For the text-containing cell, return its midpoint in (x, y) coordinate format. 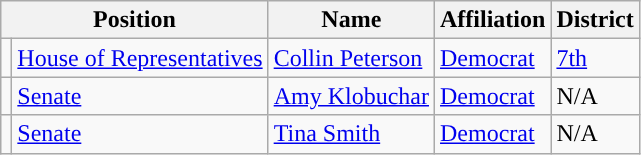
Collin Peterson (351, 58)
District (595, 20)
House of Representatives (140, 58)
Affiliation (493, 20)
Amy Klobuchar (351, 96)
Name (351, 20)
7th (595, 58)
Tina Smith (351, 134)
Position (134, 20)
